Identify which cell holds the provided text, then report its (X, Y) central coordinate. 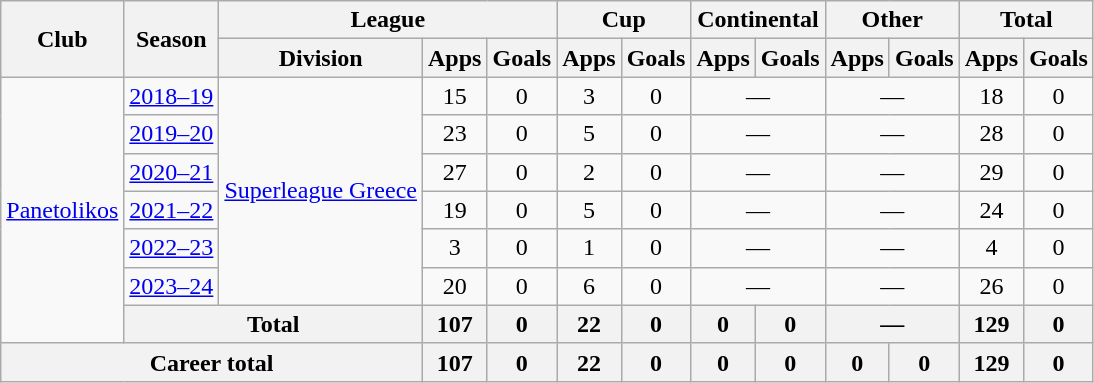
1 (589, 248)
20 (455, 286)
2019–20 (172, 134)
Season (172, 39)
27 (455, 172)
2018–19 (172, 96)
19 (455, 210)
15 (455, 96)
Division (321, 58)
26 (991, 286)
18 (991, 96)
28 (991, 134)
Career total (212, 362)
24 (991, 210)
4 (991, 248)
6 (589, 286)
League (388, 20)
2022–23 (172, 248)
Club (62, 39)
2021–22 (172, 210)
Panetolikos (62, 210)
23 (455, 134)
Continental (758, 20)
Cup (624, 20)
2 (589, 172)
2020–21 (172, 172)
Other (892, 20)
29 (991, 172)
Superleague Greece (321, 191)
2023–24 (172, 286)
